Detect which cell encompasses the target text, then output its [x, y] center coordinate. 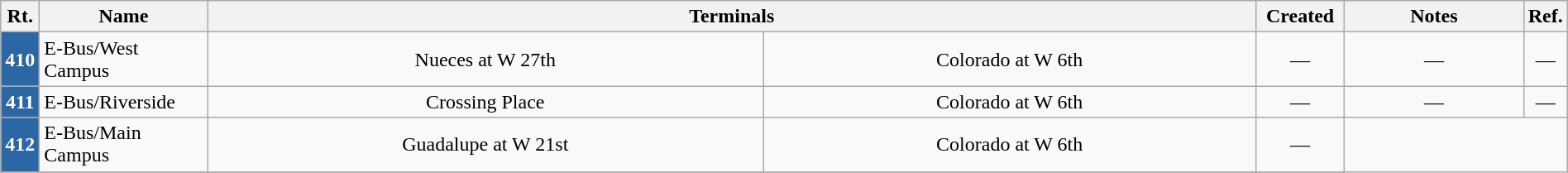
E-Bus/Riverside [124, 102]
Ref. [1545, 17]
Name [124, 17]
Notes [1434, 17]
411 [20, 102]
Rt. [20, 17]
Created [1300, 17]
Guadalupe at W 21st [485, 144]
412 [20, 144]
Crossing Place [485, 102]
E-Bus/Main Campus [124, 144]
410 [20, 60]
E-Bus/West Campus [124, 60]
Terminals [732, 17]
Nueces at W 27th [485, 60]
